Scan for the cell matching the given text and deliver its (x, y) coordinate at center. 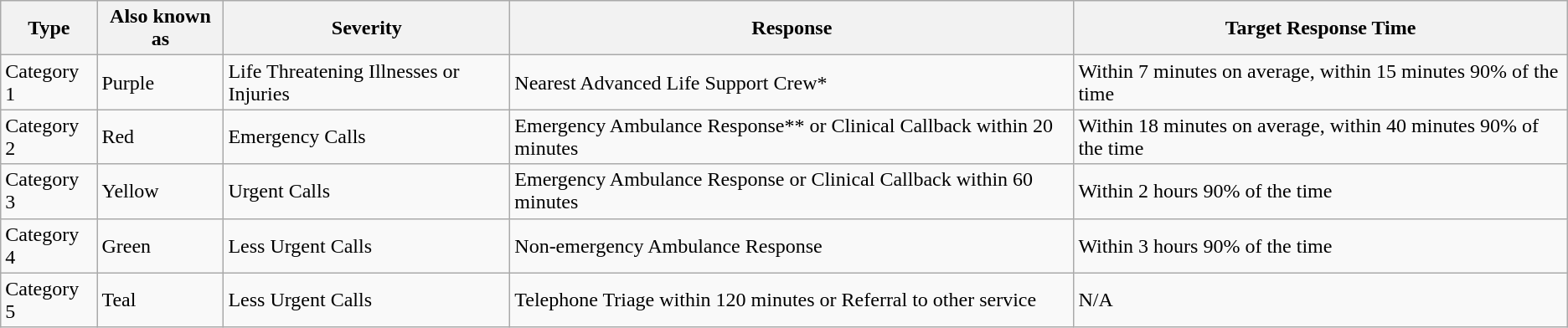
Category 2 (49, 137)
Urgent Calls (367, 191)
Within 3 hours 90% of the time (1320, 246)
Purple (161, 82)
N/A (1320, 300)
Red (161, 137)
Yellow (161, 191)
Emergency Ambulance Response or Clinical Callback within 60 minutes (792, 191)
Response (792, 28)
Type (49, 28)
Within 2 hours 90% of the time (1320, 191)
Target Response Time (1320, 28)
Category 3 (49, 191)
Telephone Triage within 120 minutes or Referral to other service (792, 300)
Green (161, 246)
Severity (367, 28)
Non-emergency Ambulance Response (792, 246)
Emergency Calls (367, 137)
Within 18 minutes on average, within 40 minutes 90% of the time (1320, 137)
Within 7 minutes on average, within 15 minutes 90% of the time (1320, 82)
Category 1 (49, 82)
Category 4 (49, 246)
Teal (161, 300)
Emergency Ambulance Response** or Clinical Callback within 20 minutes (792, 137)
Nearest Advanced Life Support Crew* (792, 82)
Category 5 (49, 300)
Also known as (161, 28)
Life Threatening Illnesses or Injuries (367, 82)
